From the cell containing the given text, extract its center point as [x, y] coordinate. 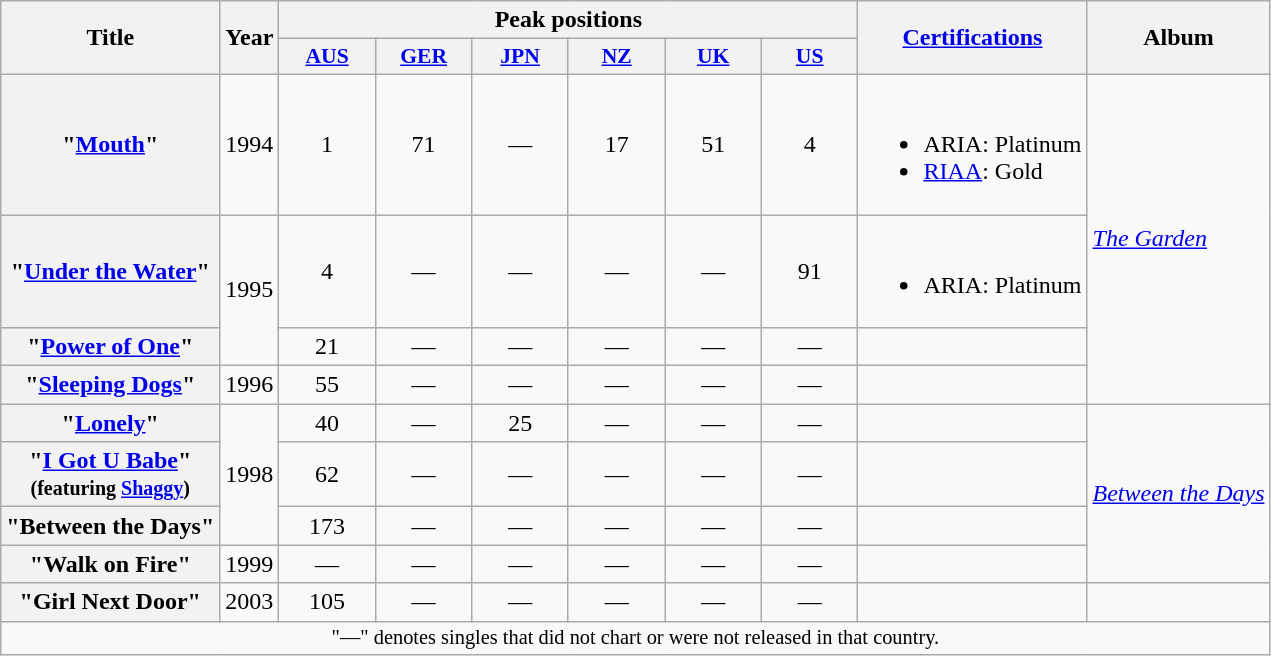
"Girl Next Door" [110, 602]
UK [714, 57]
NZ [616, 57]
"Walk on Fire" [110, 564]
"Lonely" [110, 423]
2003 [250, 602]
1 [328, 144]
"Under the Water" [110, 270]
1994 [250, 144]
55 [328, 385]
Year [250, 38]
25 [520, 423]
Between the Days [1178, 494]
Title [110, 38]
21 [328, 347]
AUS [328, 57]
91 [810, 270]
173 [328, 526]
51 [714, 144]
"Mouth" [110, 144]
40 [328, 423]
ARIA: Platinum [972, 270]
"—" denotes singles that did not chart or were not released in that country. [636, 638]
71 [424, 144]
1996 [250, 385]
GER [424, 57]
JPN [520, 57]
"Power of One" [110, 347]
"I Got U Babe" (featuring Shaggy) [110, 474]
17 [616, 144]
1999 [250, 564]
1995 [250, 290]
The Garden [1178, 238]
Album [1178, 38]
US [810, 57]
"Between the Days" [110, 526]
1998 [250, 474]
105 [328, 602]
Peak positions [568, 20]
ARIA: PlatinumRIAA: Gold [972, 144]
"Sleeping Dogs" [110, 385]
62 [328, 474]
Certifications [972, 38]
